Scan for the cell matching the given text and deliver its (X, Y) coordinate at center. 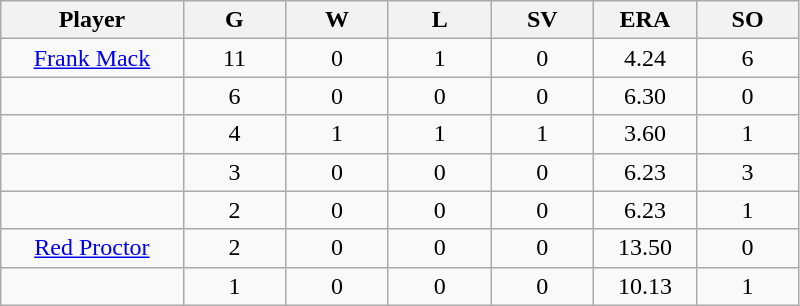
ERA (646, 20)
SO (748, 20)
4.24 (646, 58)
13.50 (646, 248)
10.13 (646, 286)
G (234, 20)
4 (234, 134)
SV (542, 20)
W (338, 20)
L (440, 20)
Player (92, 20)
Red Proctor (92, 248)
Frank Mack (92, 58)
11 (234, 58)
3.60 (646, 134)
6.30 (646, 96)
